Search for the cell housing the specified text and yield its [X, Y] center coordinate. 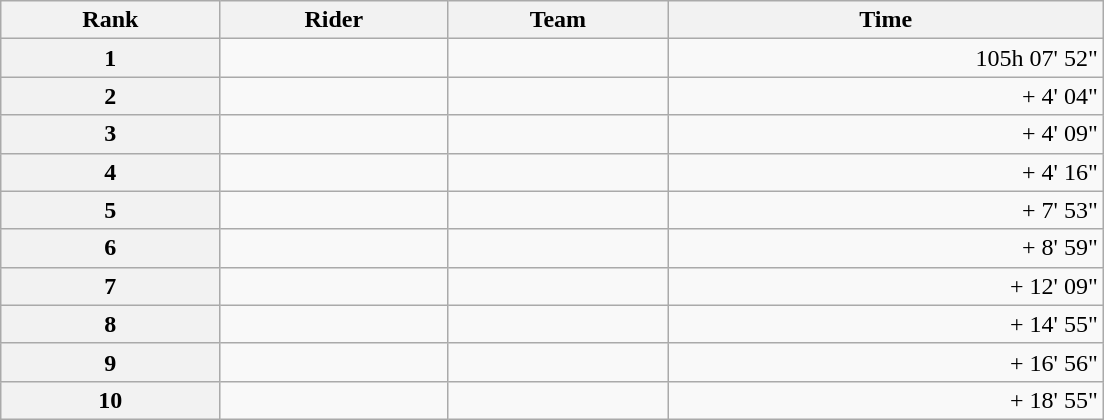
Time [886, 20]
Rider [334, 20]
105h 07' 52" [886, 58]
6 [110, 248]
10 [110, 400]
+ 14' 55" [886, 324]
+ 4' 16" [886, 172]
3 [110, 134]
9 [110, 362]
5 [110, 210]
+ 4' 04" [886, 96]
Team [558, 20]
+ 7' 53" [886, 210]
+ 16' 56" [886, 362]
1 [110, 58]
+ 18' 55" [886, 400]
+ 12' 09" [886, 286]
4 [110, 172]
+ 8' 59" [886, 248]
2 [110, 96]
+ 4' 09" [886, 134]
8 [110, 324]
Rank [110, 20]
7 [110, 286]
